Find where the given text appears and provide that cell's center as (x, y) coordinate. 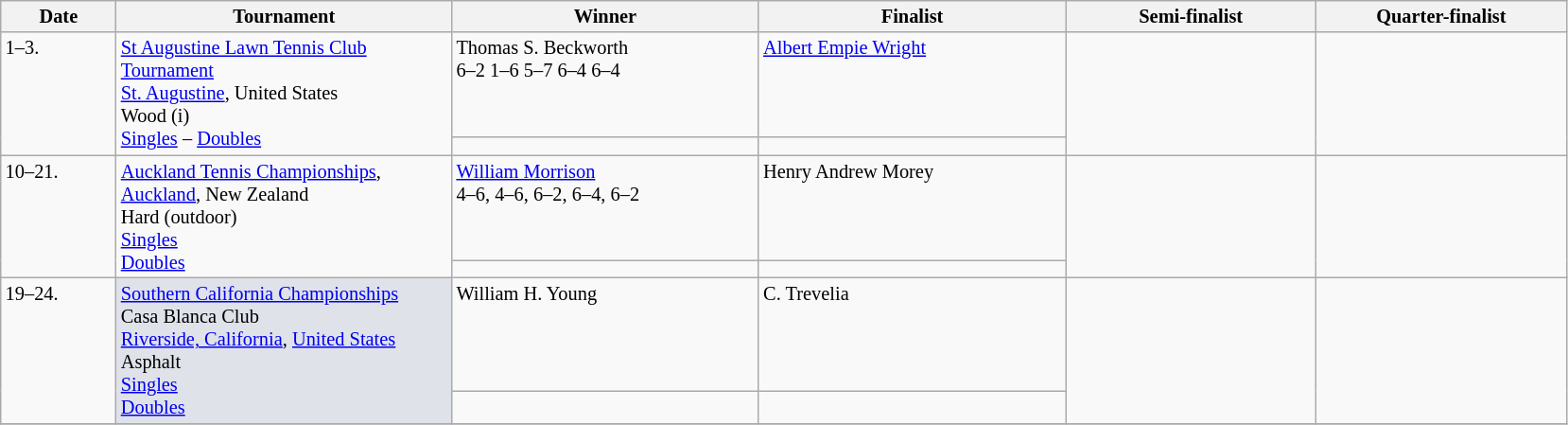
Albert Empie Wright (912, 85)
Semi-finalist (1192, 16)
Thomas S. Beckworth6–2 1–6 5–7 6–4 6–4 (605, 85)
St Augustine Lawn Tennis Club TournamentSt. Augustine, United StatesWood (i)Singles – Doubles (284, 94)
William H. Young (605, 333)
19–24. (59, 350)
Winner (605, 16)
Date (59, 16)
Southern California ChampionshipsCasa Blanca ClubRiverside, California, United StatesAsphaltSinglesDoubles (284, 350)
Henry Andrew Morey (912, 208)
Quarter-finalist (1441, 16)
Tournament (284, 16)
Finalist (912, 16)
Auckland Tennis Championships, Auckland, New ZealandHard (outdoor)SinglesDoubles (284, 217)
William Morrison 4–6, 4–6, 6–2, 6–4, 6–2 (605, 208)
C. Trevelia (912, 333)
1–3. (59, 94)
10–21. (59, 217)
